Find where the given text appears and provide that cell's center as (x, y) coordinate. 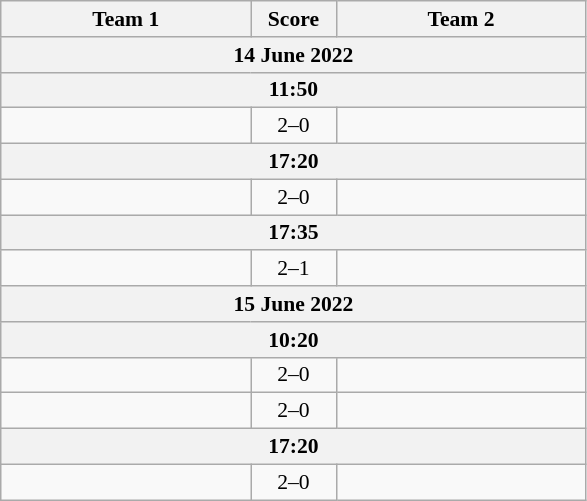
Score (294, 19)
Team 1 (126, 19)
2–1 (294, 269)
10:20 (294, 340)
14 June 2022 (294, 55)
11:50 (294, 90)
17:35 (294, 233)
Team 2 (461, 19)
15 June 2022 (294, 304)
